Search for the cell housing the specified text and yield its (X, Y) center coordinate. 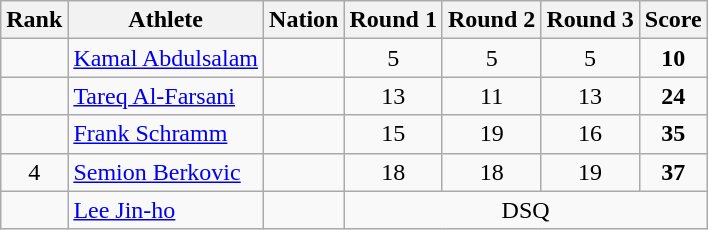
Athlete (166, 20)
Round 3 (590, 20)
Rank (34, 20)
11 (491, 96)
Frank Schramm (166, 134)
24 (673, 96)
37 (673, 172)
Kamal Abdulsalam (166, 58)
10 (673, 58)
35 (673, 134)
DSQ (526, 210)
Score (673, 20)
Round 1 (393, 20)
15 (393, 134)
Round 2 (491, 20)
Nation (304, 20)
Lee Jin-ho (166, 210)
Semion Berkovic (166, 172)
16 (590, 134)
4 (34, 172)
Tareq Al-Farsani (166, 96)
